Output the [X, Y] coordinate of the center of the cell containing the given text.  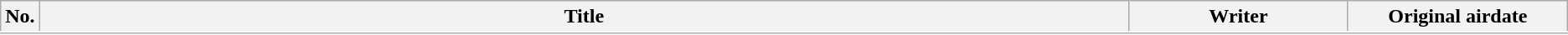
Original airdate [1457, 17]
No. [20, 17]
Writer [1239, 17]
Title [584, 17]
